Provide the (X, Y) coordinate of the cell's center where the given text is located.  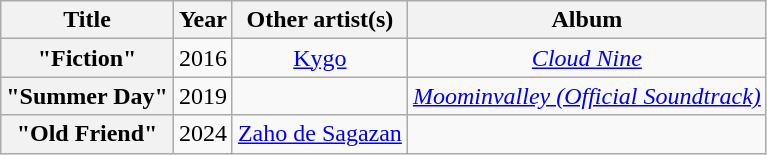
Other artist(s) (320, 20)
"Summer Day" (88, 96)
Zaho de Sagazan (320, 134)
Kygo (320, 58)
Album (586, 20)
2024 (202, 134)
2016 (202, 58)
Title (88, 20)
Cloud Nine (586, 58)
"Fiction" (88, 58)
"Old Friend" (88, 134)
Year (202, 20)
2019 (202, 96)
Moominvalley (Official Soundtrack) (586, 96)
